Return [x, y] of the center of cell containing provided text 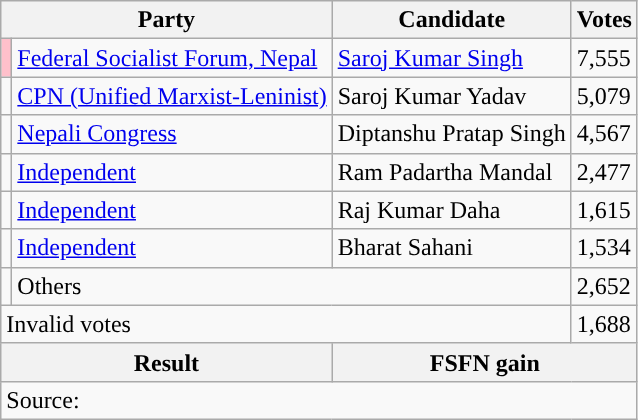
1,688 [604, 324]
4,567 [604, 134]
Federal Socialist Forum, Nepal [172, 58]
Ram Padartha Mandal [452, 172]
Invalid votes [286, 324]
Votes [604, 20]
FSFN gain [484, 362]
Candidate [452, 20]
1,615 [604, 210]
Raj Kumar Daha [452, 210]
Result [166, 362]
Saroj Kumar Singh [452, 58]
Bharat Sahani [452, 248]
2,477 [604, 172]
CPN (Unified Marxist-Leninist) [172, 96]
Saroj Kumar Yadav [452, 96]
Nepali Congress [172, 134]
Diptanshu Pratap Singh [452, 134]
2,652 [604, 286]
Source: [320, 400]
1,534 [604, 248]
Party [166, 20]
7,555 [604, 58]
5,079 [604, 96]
Others [292, 286]
